From the cell containing the given text, extract its center point as (x, y) coordinate. 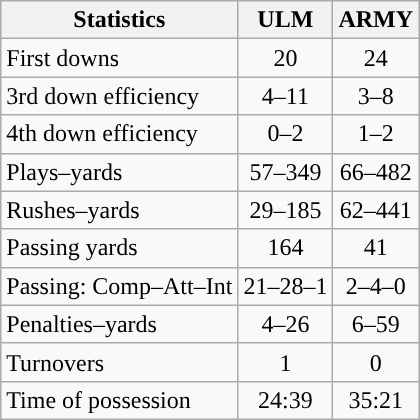
4–11 (286, 96)
2–4–0 (376, 286)
4–26 (286, 324)
ULM (286, 20)
ARMY (376, 20)
Time of possession (120, 400)
1 (286, 362)
Turnovers (120, 362)
Statistics (120, 20)
24:39 (286, 400)
29–185 (286, 210)
24 (376, 58)
164 (286, 248)
Passing yards (120, 248)
20 (286, 58)
41 (376, 248)
Penalties–yards (120, 324)
Rushes–yards (120, 210)
57–349 (286, 172)
0 (376, 362)
Passing: Comp–Att–Int (120, 286)
3rd down efficiency (120, 96)
21–28–1 (286, 286)
6–59 (376, 324)
62–441 (376, 210)
3–8 (376, 96)
35:21 (376, 400)
Plays–yards (120, 172)
1–2 (376, 134)
0–2 (286, 134)
66–482 (376, 172)
4th down efficiency (120, 134)
First downs (120, 58)
